Determine the [X, Y] coordinate at the center of the cell enclosing the given text.  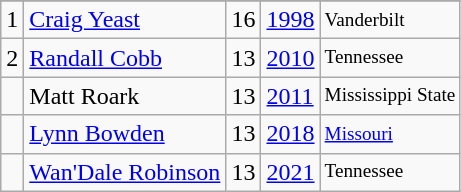
1998 [290, 20]
1 [12, 20]
2010 [290, 58]
Missouri [390, 134]
Lynn Bowden [125, 134]
2 [12, 58]
Matt Roark [125, 96]
2011 [290, 96]
Wan'Dale Robinson [125, 172]
2021 [290, 172]
Randall Cobb [125, 58]
Mississippi State [390, 96]
16 [244, 20]
Vanderbilt [390, 20]
2018 [290, 134]
Craig Yeast [125, 20]
